Scan for the cell matching the given text and deliver its (X, Y) coordinate at center. 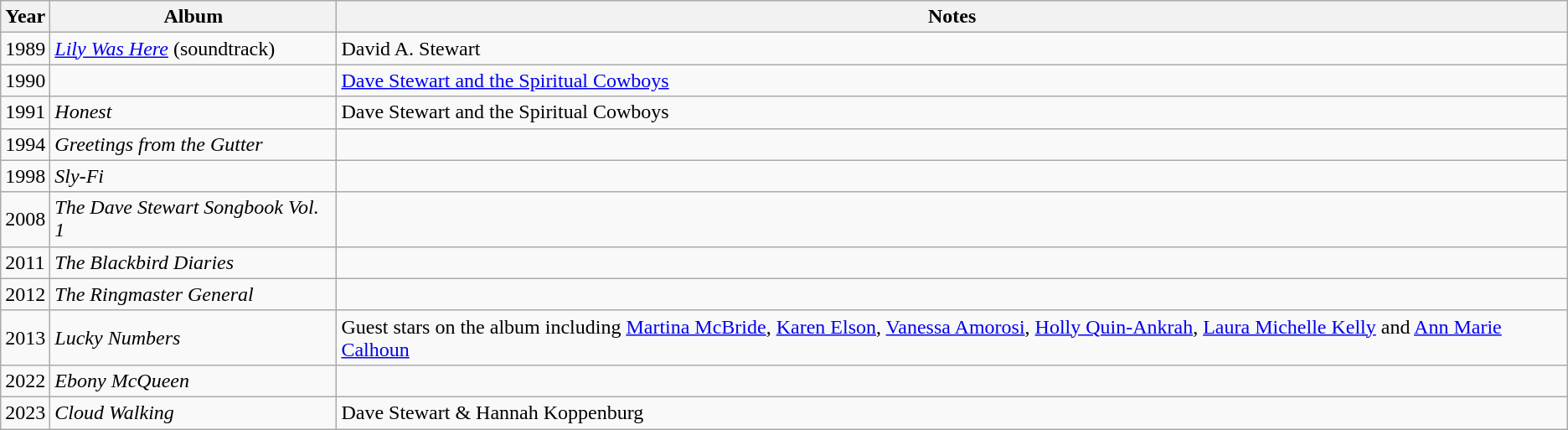
1994 (25, 144)
1998 (25, 176)
2013 (25, 337)
Notes (952, 17)
Year (25, 17)
1991 (25, 112)
David A. Stewart (952, 49)
The Dave Stewart Songbook Vol. 1 (193, 220)
Lily Was Here (soundtrack) (193, 49)
Ebony McQueen (193, 381)
Lucky Numbers (193, 337)
Album (193, 17)
1990 (25, 80)
Honest (193, 112)
Cloud Walking (193, 412)
Guest stars on the album including Martina McBride, Karen Elson, Vanessa Amorosi, Holly Quin-Ankrah, Laura Michelle Kelly and Ann Marie Calhoun (952, 337)
2022 (25, 381)
2023 (25, 412)
Dave Stewart & Hannah Koppenburg (952, 412)
The Blackbird Diaries (193, 262)
2011 (25, 262)
2012 (25, 294)
Greetings from the Gutter (193, 144)
The Ringmaster General (193, 294)
2008 (25, 220)
Sly-Fi (193, 176)
1989 (25, 49)
